Identify which cell holds the provided text, then report its (x, y) central coordinate. 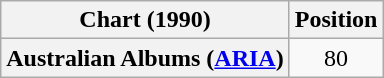
Chart (1990) (145, 20)
Position (336, 20)
80 (336, 58)
Australian Albums (ARIA) (145, 58)
